Find where the given text appears and provide that cell's center as [X, Y] coordinate. 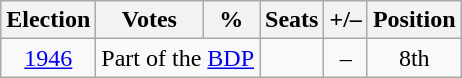
Part of the BDP [178, 58]
– [346, 58]
Election [48, 20]
Seats [292, 20]
+/– [346, 20]
Votes [150, 20]
1946 [48, 58]
8th [414, 58]
% [232, 20]
Position [414, 20]
